From the cell containing the given text, extract its center point as (x, y) coordinate. 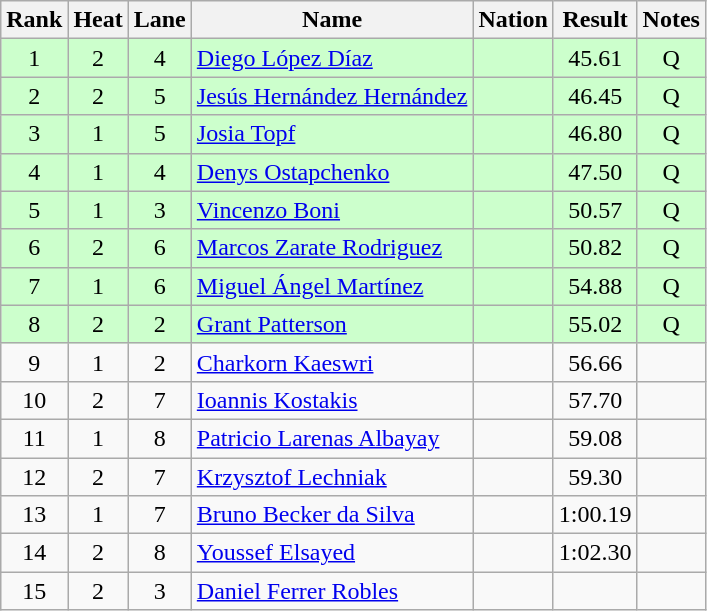
Denys Ostapchenko (332, 172)
1:00.19 (595, 515)
Charkorn Kaeswri (332, 362)
11 (34, 438)
Josia Topf (332, 134)
57.70 (595, 400)
Rank (34, 20)
1:02.30 (595, 553)
Bruno Becker da Silva (332, 515)
46.80 (595, 134)
9 (34, 362)
10 (34, 400)
46.45 (595, 96)
Lane (160, 20)
Vincenzo Boni (332, 210)
47.50 (595, 172)
50.57 (595, 210)
Grant Patterson (332, 324)
59.30 (595, 477)
Miguel Ángel Martínez (332, 286)
55.02 (595, 324)
Name (332, 20)
59.08 (595, 438)
Diego López Díaz (332, 58)
12 (34, 477)
Nation (513, 20)
Patricio Larenas Albayay (332, 438)
15 (34, 591)
45.61 (595, 58)
Result (595, 20)
Daniel Ferrer Robles (332, 591)
Jesús Hernández Hernández (332, 96)
14 (34, 553)
Youssef Elsayed (332, 553)
56.66 (595, 362)
13 (34, 515)
Notes (671, 20)
54.88 (595, 286)
50.82 (595, 248)
Marcos Zarate Rodriguez (332, 248)
Krzysztof Lechniak (332, 477)
Heat (98, 20)
Ioannis Kostakis (332, 400)
